For the text-containing cell, return its midpoint in (X, Y) coordinate format. 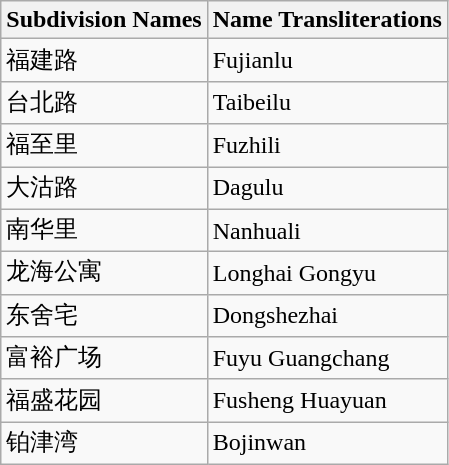
富裕广场 (104, 358)
福盛花园 (104, 400)
铂津湾 (104, 444)
Dagulu (327, 188)
Fuyu Guangchang (327, 358)
台北路 (104, 102)
Dongshezhai (327, 316)
Bojinwan (327, 444)
Fusheng Huayuan (327, 400)
大沽路 (104, 188)
Longhai Gongyu (327, 274)
南华里 (104, 230)
龙海公寓 (104, 274)
福至里 (104, 146)
Fuzhili (327, 146)
Taibeilu (327, 102)
Name Transliterations (327, 20)
Fujianlu (327, 60)
Nanhuali (327, 230)
福建路 (104, 60)
Subdivision Names (104, 20)
东舍宅 (104, 316)
